Provide the (x, y) coordinate of the cell's center where the given text is located.  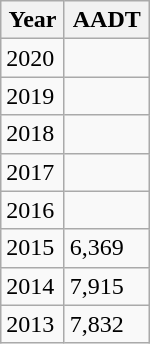
6,369 (106, 248)
AADT (106, 20)
2014 (32, 286)
2016 (32, 210)
2017 (32, 172)
2020 (32, 58)
2013 (32, 324)
2018 (32, 134)
2019 (32, 96)
Year (32, 20)
2015 (32, 248)
7,832 (106, 324)
7,915 (106, 286)
